Detect which cell encompasses the target text, then output its (X, Y) center coordinate. 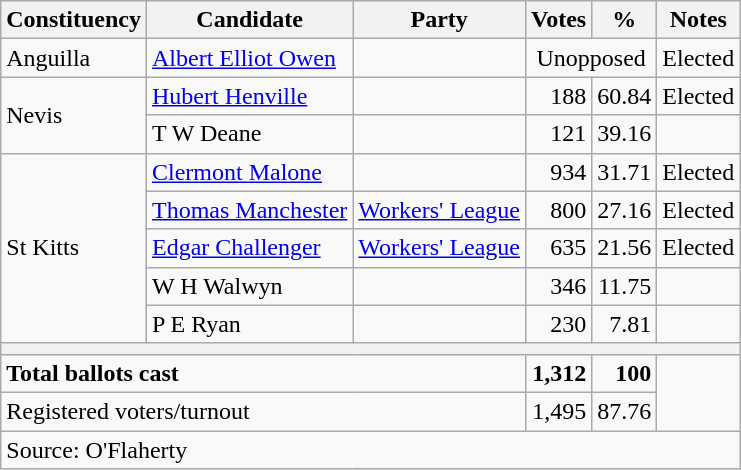
800 (559, 210)
Thomas Manchester (249, 210)
31.71 (624, 172)
Registered voters/turnout (264, 411)
27.16 (624, 210)
188 (559, 96)
Votes (559, 20)
230 (559, 324)
Nevis (74, 115)
635 (559, 248)
Notes (698, 20)
Clermont Malone (249, 172)
1,495 (559, 411)
Party (440, 20)
St Kitts (74, 248)
60.84 (624, 96)
Unopposed (592, 58)
Source: O'Flaherty (370, 449)
W H Walwyn (249, 286)
Edgar Challenger (249, 248)
11.75 (624, 286)
Hubert Henville (249, 96)
934 (559, 172)
P E Ryan (249, 324)
87.76 (624, 411)
Candidate (249, 20)
Constituency (74, 20)
7.81 (624, 324)
Anguilla (74, 58)
121 (559, 134)
346 (559, 286)
Total ballots cast (264, 373)
1,312 (559, 373)
% (624, 20)
100 (624, 373)
T W Deane (249, 134)
21.56 (624, 248)
Albert Elliot Owen (249, 58)
39.16 (624, 134)
